For the text-containing cell, return its midpoint in [x, y] coordinate format. 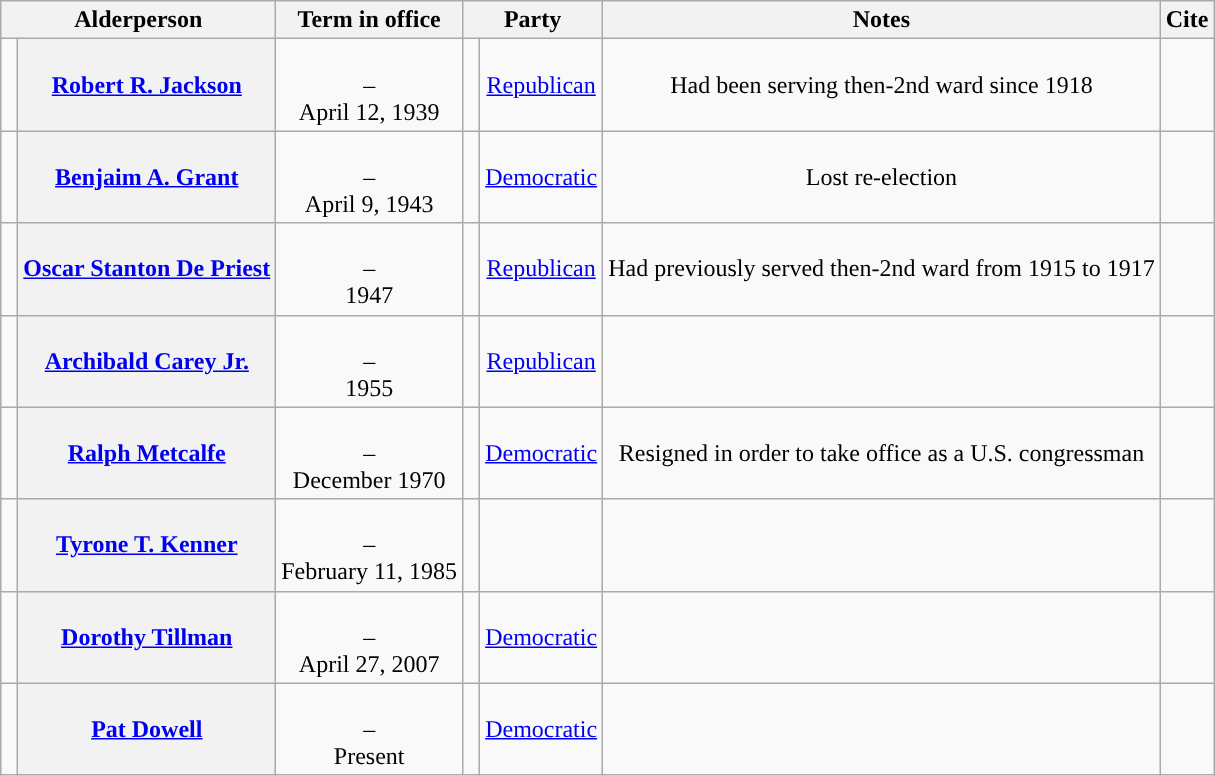
–February 11, 1985 [370, 545]
Term in office [370, 20]
Alderperson [138, 20]
Robert R. Jackson [147, 85]
Oscar Stanton De Priest [147, 269]
Benjaim A. Grant [147, 177]
Resigned in order to take office as a U.S. congressman [882, 453]
Notes [882, 20]
Dorothy Tillman [147, 637]
–Present [370, 729]
–April 9, 1943 [370, 177]
–December 1970 [370, 453]
–1955 [370, 361]
–April 27, 2007 [370, 637]
Archibald Carey Jr. [147, 361]
Pat Dowell [147, 729]
Had been serving then-2nd ward since 1918 [882, 85]
Lost re-election [882, 177]
Tyrone T. Kenner [147, 545]
Ralph Metcalfe [147, 453]
Cite [1187, 20]
Had previously served then-2nd ward from 1915 to 1917 [882, 269]
–1947 [370, 269]
–April 12, 1939 [370, 85]
Party [533, 20]
